Search for the cell housing the specified text and yield its (x, y) center coordinate. 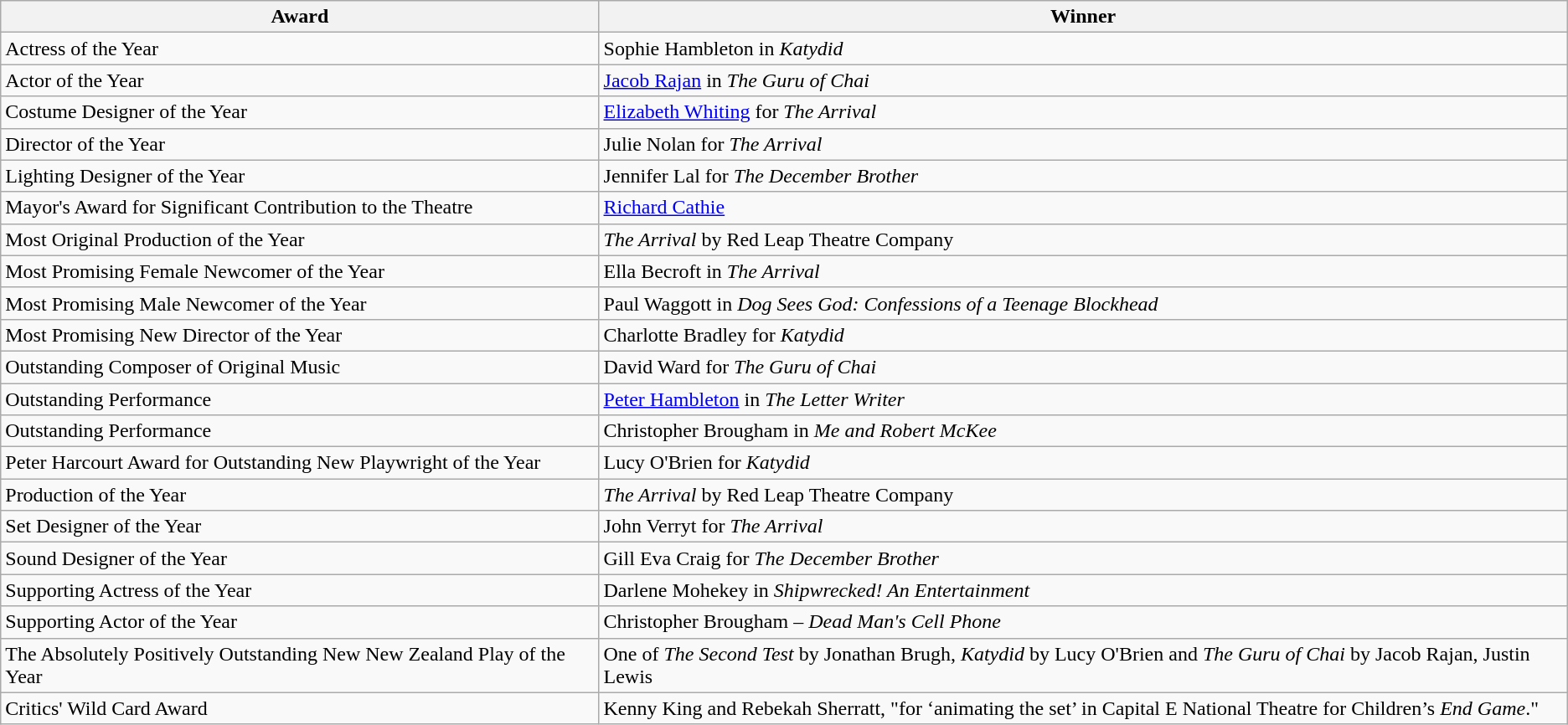
Lighting Designer of the Year (300, 176)
Critics' Wild Card Award (300, 708)
Most Promising New Director of the Year (300, 335)
Supporting Actor of the Year (300, 622)
Sound Designer of the Year (300, 558)
Award (300, 17)
Supporting Actress of the Year (300, 590)
Sophie Hambleton in Katydid (1083, 49)
Julie Nolan for The Arrival (1083, 144)
Peter Hambleton in The Letter Writer (1083, 399)
Christopher Brougham in Me and Robert McKee (1083, 431)
John Verryt for The Arrival (1083, 527)
Christopher Brougham – Dead Man's Cell Phone (1083, 622)
Set Designer of the Year (300, 527)
Elizabeth Whiting for The Arrival (1083, 112)
Jacob Rajan in The Guru of Chai (1083, 80)
Production of the Year (300, 495)
Mayor's Award for Significant Contribution to the Theatre (300, 208)
Winner (1083, 17)
Paul Waggott in Dog Sees God: Confessions of a Teenage Blockhead (1083, 303)
Jennifer Lal for The December Brother (1083, 176)
One of The Second Test by Jonathan Brugh, Katydid by Lucy O'Brien and The Guru of Chai by Jacob Rajan, Justin Lewis (1083, 665)
Costume Designer of the Year (300, 112)
Outstanding Composer of Original Music (300, 367)
Richard Cathie (1083, 208)
The Absolutely Positively Outstanding New New Zealand Play of the Year (300, 665)
Most Promising Female Newcomer of the Year (300, 271)
Most Promising Male Newcomer of the Year (300, 303)
Kenny King and Rebekah Sherratt, "for ‘animating the set’ in Capital E National Theatre for Children’s End Game." (1083, 708)
Gill Eva Craig for The December Brother (1083, 558)
Peter Harcourt Award for Outstanding New Playwright of the Year (300, 463)
Actor of the Year (300, 80)
Director of the Year (300, 144)
Charlotte Bradley for Katydid (1083, 335)
Actress of the Year (300, 49)
Darlene Mohekey in Shipwrecked! An Entertainment (1083, 590)
Ella Becroft in The Arrival (1083, 271)
Most Original Production of the Year (300, 239)
David Ward for The Guru of Chai (1083, 367)
Lucy O'Brien for Katydid (1083, 463)
